Capture the cell that displays the provided text and extract its (x, y) central coordinate. 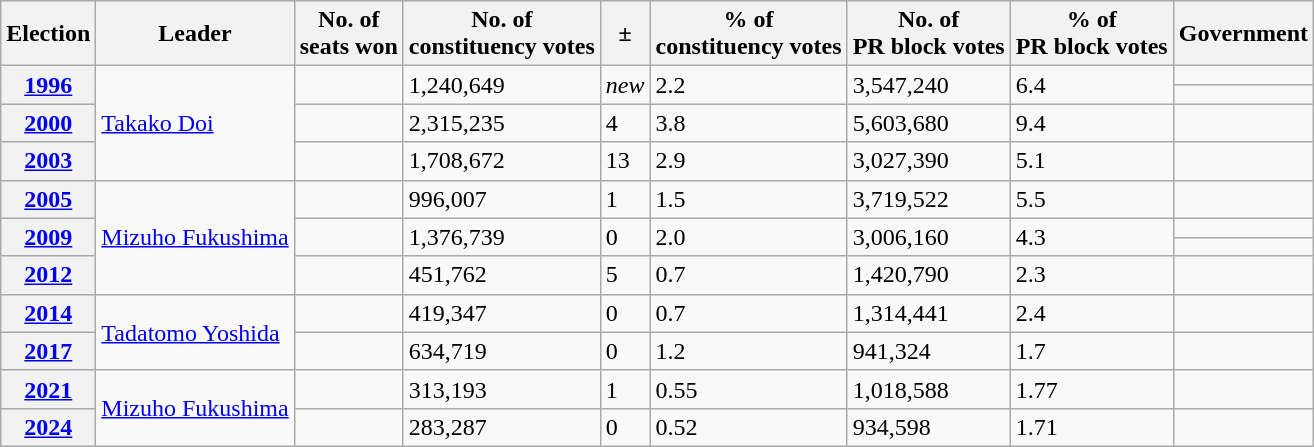
13 (625, 161)
1.77 (1092, 389)
0.55 (748, 389)
283,287 (502, 427)
1,708,672 (502, 161)
3,547,240 (928, 85)
1,018,588 (928, 389)
Government (1243, 34)
Tadatomo Yoshida (195, 332)
2014 (48, 313)
4 (625, 123)
3,027,390 (928, 161)
934,598 (928, 427)
996,007 (502, 199)
1,240,649 (502, 85)
1.5 (748, 199)
Takako Doi (195, 123)
5.5 (1092, 199)
1.7 (1092, 351)
313,193 (502, 389)
1,420,790 (928, 275)
3.8 (748, 123)
2017 (48, 351)
2.4 (1092, 313)
2,315,235 (502, 123)
5.1 (1092, 161)
% ofPR block votes (1092, 34)
4.3 (1092, 237)
No. ofPR block votes (928, 34)
% ofconstituency votes (748, 34)
2009 (48, 237)
5,603,680 (928, 123)
634,719 (502, 351)
0.52 (748, 427)
5 (625, 275)
941,324 (928, 351)
2.2 (748, 85)
2.0 (748, 237)
2024 (48, 427)
± (625, 34)
1,376,739 (502, 237)
451,762 (502, 275)
Leader (195, 34)
2021 (48, 389)
2.9 (748, 161)
2000 (48, 123)
2.3 (1092, 275)
2012 (48, 275)
No. ofseats won (348, 34)
419,347 (502, 313)
6.4 (1092, 85)
3,006,160 (928, 237)
9.4 (1092, 123)
3,719,522 (928, 199)
2003 (48, 161)
1.2 (748, 351)
2005 (48, 199)
1996 (48, 85)
Election (48, 34)
new (625, 85)
No. ofconstituency votes (502, 34)
1.71 (1092, 427)
1,314,441 (928, 313)
